Determine the (X, Y) coordinate at the center of the cell enclosing the given text.  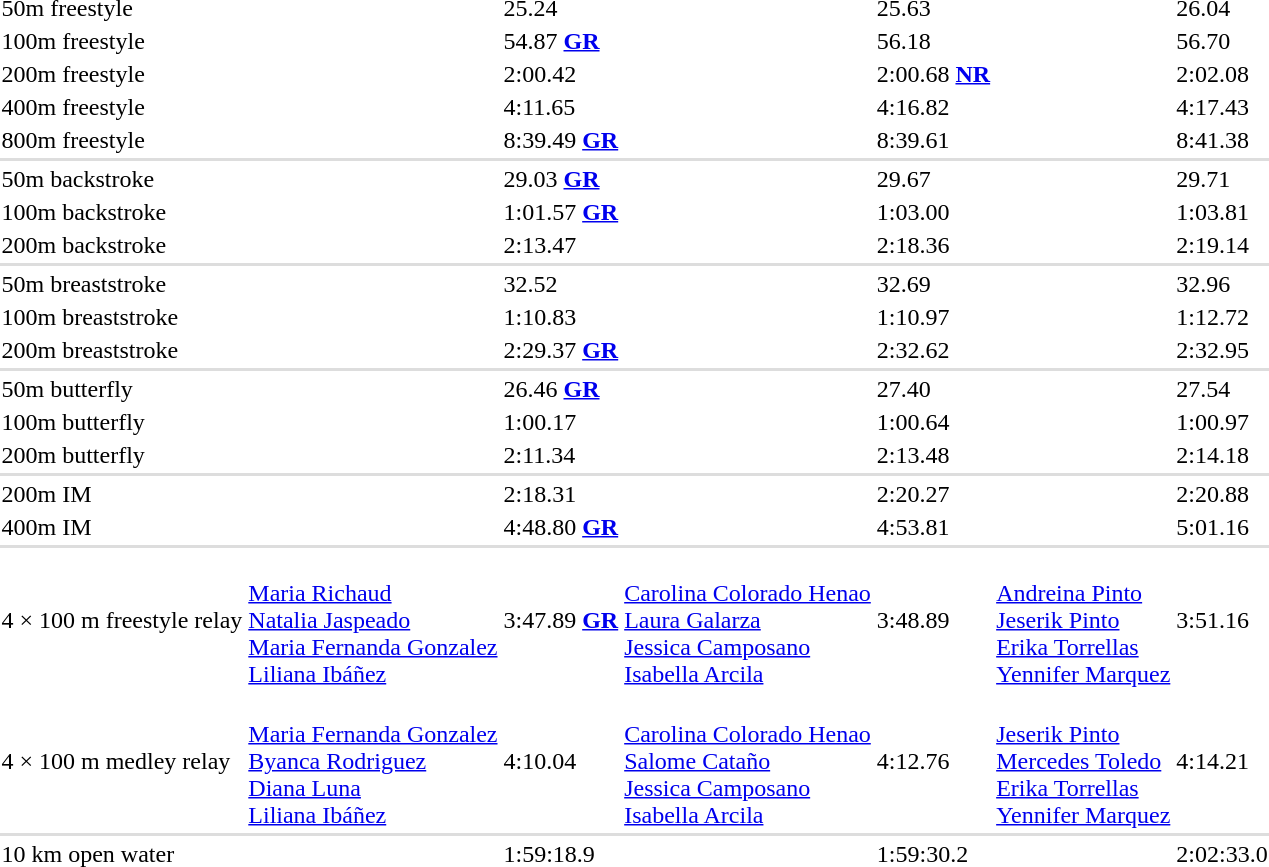
29.67 (933, 179)
100m breaststroke (122, 317)
2:00.68 NR (933, 74)
50m breaststroke (122, 284)
3:51.16 (1222, 620)
1:10.83 (561, 317)
2:13.47 (561, 245)
1:01.57 GR (561, 212)
4 × 100 m freestyle relay (122, 620)
2:02.08 (1222, 74)
32.69 (933, 284)
200m IM (122, 494)
50m backstroke (122, 179)
27.54 (1222, 389)
Maria RichaudNatalia JaspeadoMaria Fernanda GonzalezLiliana Ibáñez (373, 620)
8:41.38 (1222, 140)
4:53.81 (933, 527)
56.70 (1222, 41)
100m freestyle (122, 41)
100m butterfly (122, 422)
1:10.97 (933, 317)
4:14.21 (1222, 761)
5:01.16 (1222, 527)
200m backstroke (122, 245)
8:39.61 (933, 140)
200m freestyle (122, 74)
29.71 (1222, 179)
2:20.88 (1222, 494)
4:17.43 (1222, 107)
4:12.76 (933, 761)
1:00.17 (561, 422)
50m butterfly (122, 389)
4:16.82 (933, 107)
2:14.18 (1222, 455)
27.40 (933, 389)
8:39.49 GR (561, 140)
2:18.31 (561, 494)
800m freestyle (122, 140)
2:18.36 (933, 245)
1:12.72 (1222, 317)
32.52 (561, 284)
1:00.97 (1222, 422)
2:20.27 (933, 494)
2:19.14 (1222, 245)
4 × 100 m medley relay (122, 761)
100m backstroke (122, 212)
Carolina Colorado HenaoLaura GalarzaJessica CamposanoIsabella Arcila (748, 620)
2:11.34 (561, 455)
3:48.89 (933, 620)
32.96 (1222, 284)
2:00.42 (561, 74)
1:03.81 (1222, 212)
Andreina PintoJeserik PintoErika TorrellasYennifer Marquez (1084, 620)
Jeserik PintoMercedes ToledoErika TorrellasYennifer Marquez (1084, 761)
2:13.48 (933, 455)
2:32.62 (933, 350)
29.03 GR (561, 179)
54.87 GR (561, 41)
1:03.00 (933, 212)
3:47.89 GR (561, 620)
56.18 (933, 41)
Maria Fernanda GonzalezByanca RodriguezDiana LunaLiliana Ibáñez (373, 761)
200m breaststroke (122, 350)
200m butterfly (122, 455)
2:29.37 GR (561, 350)
400m IM (122, 527)
Carolina Colorado HenaoSalome CatañoJessica CamposanoIsabella Arcila (748, 761)
1:00.64 (933, 422)
400m freestyle (122, 107)
4:48.80 GR (561, 527)
4:11.65 (561, 107)
4:10.04 (561, 761)
26.46 GR (561, 389)
2:32.95 (1222, 350)
